Locate the cell with the specified text and output its (x, y) center coordinate. 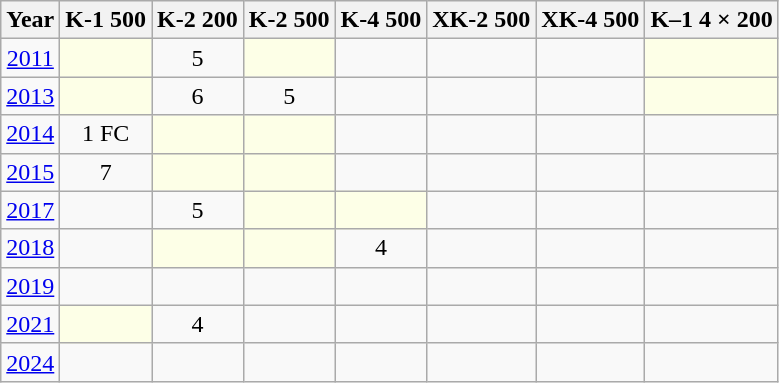
2017 (30, 210)
7 (106, 172)
2021 (30, 324)
1 FC (106, 134)
XK-4 500 (590, 20)
2011 (30, 58)
2014 (30, 134)
K-2 200 (198, 20)
2015 (30, 172)
2013 (30, 96)
2024 (30, 362)
6 (198, 96)
K-1 500 (106, 20)
K-4 500 (381, 20)
Year (30, 20)
2018 (30, 248)
XK-2 500 (482, 20)
2019 (30, 286)
K–1 4 × 200 (712, 20)
K-2 500 (289, 20)
